Return (x, y) of the center of cell containing provided text 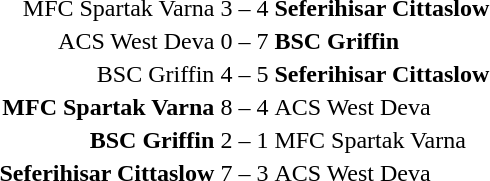
8 – 4 (244, 107)
2 – 1 (244, 140)
0 – 7 (244, 41)
4 – 5 (244, 74)
